Search for the cell housing the specified text and yield its [X, Y] center coordinate. 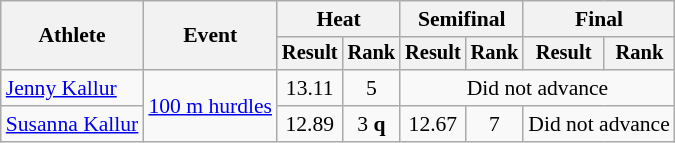
3 q [372, 124]
12.67 [433, 124]
Event [210, 36]
13.11 [310, 88]
Susanna Kallur [72, 124]
12.89 [310, 124]
7 [495, 124]
Athlete [72, 36]
5 [372, 88]
Heat [338, 19]
100 m hurdles [210, 106]
Semifinal [462, 19]
Final [599, 19]
Jenny Kallur [72, 88]
